For the text-containing cell, return its midpoint in [X, Y] coordinate format. 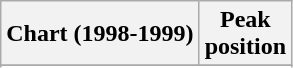
Peakposition [245, 34]
Chart (1998-1999) [100, 34]
